For the text-containing cell, return its midpoint in (x, y) coordinate format. 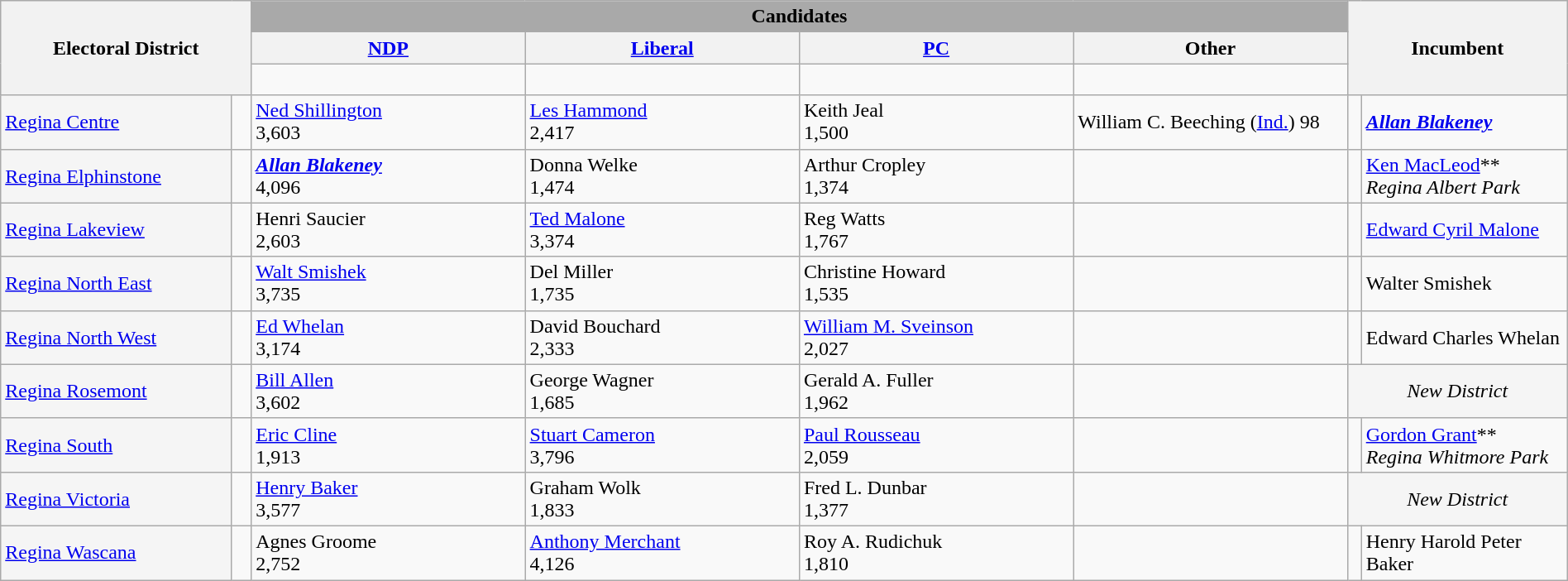
Les Hammond2,417 (662, 122)
Candidates (799, 17)
Ned Shillington3,603 (389, 122)
Allan Blakeney (1464, 122)
Other (1211, 48)
Electoral District (126, 48)
Henry Baker3,577 (389, 498)
Stuart Cameron3,796 (662, 445)
Henry Harold Peter Baker (1464, 553)
Reg Watts1,767 (936, 230)
Walter Smishek (1464, 283)
George Wagner1,685 (662, 391)
David Bouchard2,333 (662, 338)
NDP (389, 48)
Regina North West (116, 338)
Gerald A. Fuller1,962 (936, 391)
Paul Rousseau2,059 (936, 445)
Keith Jeal1,500 (936, 122)
Ken MacLeod**Regina Albert Park (1464, 175)
Agnes Groome2,752 (389, 553)
Christine Howard1,535 (936, 283)
Ed Whelan3,174 (389, 338)
Regina North East (116, 283)
Bill Allen3,602 (389, 391)
Regina South (116, 445)
PC (936, 48)
Regina Rosemont (116, 391)
Donna Welke1,474 (662, 175)
Incumbent (1457, 48)
Ted Malone3,374 (662, 230)
William M. Sveinson2,027 (936, 338)
Regina Wascana (116, 553)
Graham Wolk1,833 (662, 498)
Gordon Grant**Regina Whitmore Park (1464, 445)
Arthur Cropley1,374 (936, 175)
Eric Cline1,913 (389, 445)
Fred L. Dunbar1,377 (936, 498)
Regina Centre (116, 122)
William C. Beeching (Ind.) 98 (1211, 122)
Edward Cyril Malone (1464, 230)
Roy A. Rudichuk1,810 (936, 553)
Allan Blakeney4,096 (389, 175)
Regina Lakeview (116, 230)
Regina Elphinstone (116, 175)
Edward Charles Whelan (1464, 338)
Del Miller1,735 (662, 283)
Liberal (662, 48)
Henri Saucier2,603 (389, 230)
Regina Victoria (116, 498)
Anthony Merchant4,126 (662, 553)
Walt Smishek3,735 (389, 283)
